For the text-containing cell, return its midpoint in (x, y) coordinate format. 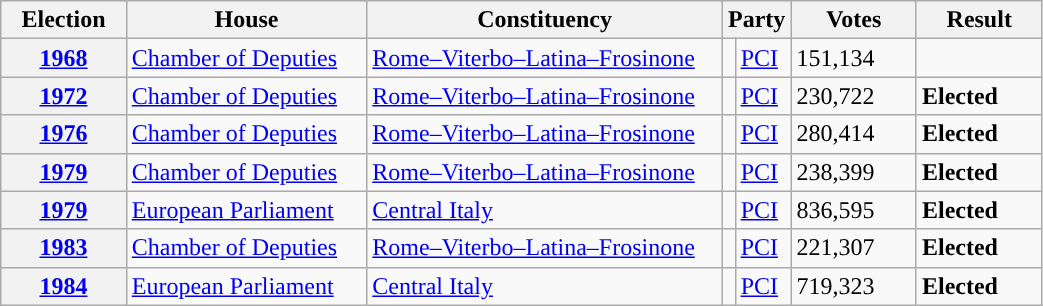
230,722 (854, 96)
151,134 (854, 58)
836,595 (854, 210)
1976 (64, 134)
221,307 (854, 248)
Party (756, 20)
1983 (64, 248)
1968 (64, 58)
Votes (854, 20)
House (246, 20)
1972 (64, 96)
238,399 (854, 172)
719,323 (854, 286)
1984 (64, 286)
280,414 (854, 134)
Constituency (545, 20)
Result (979, 20)
Election (64, 20)
